Pinpoint the cell where the given text exists, returning its (x, y) midpoint coordinate. 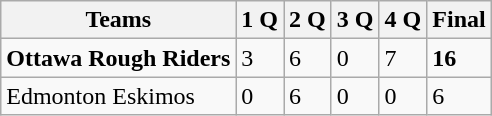
7 (403, 58)
16 (459, 58)
Final (459, 20)
3 Q (355, 20)
3 (260, 58)
Teams (118, 20)
4 Q (403, 20)
Edmonton Eskimos (118, 96)
Ottawa Rough Riders (118, 58)
2 Q (308, 20)
1 Q (260, 20)
